Extract the [X, Y] coordinate from the center of the cell holding the provided text.  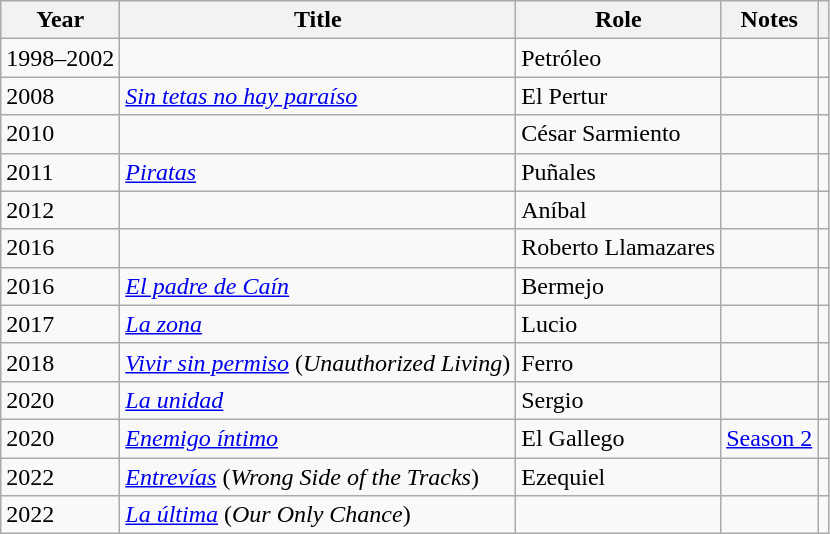
Year [60, 20]
La última (Our Only Chance) [318, 515]
Bermejo [618, 286]
Petróleo [618, 58]
El Gallego [618, 438]
Lucio [618, 324]
Season 2 [770, 438]
Sergio [618, 400]
Ferro [618, 362]
Title [318, 20]
Roberto Llamazares [618, 248]
La zona [318, 324]
Role [618, 20]
El padre de Caín [318, 286]
1998–2002 [60, 58]
Entrevías (Wrong Side of the Tracks) [318, 477]
César Sarmiento [618, 134]
2010 [60, 134]
2018 [60, 362]
Notes [770, 20]
Puñales [618, 172]
2012 [60, 210]
2011 [60, 172]
2008 [60, 96]
La unidad [318, 400]
Ezequiel [618, 477]
Piratas [318, 172]
Vivir sin permiso (Unauthorized Living) [318, 362]
El Pertur [618, 96]
2017 [60, 324]
Sin tetas no hay paraíso [318, 96]
Enemigo íntimo [318, 438]
Aníbal [618, 210]
